Determine the [x, y] coordinate at the center of the cell enclosing the given text.  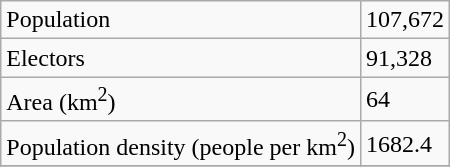
107,672 [404, 20]
Population density (people per km2) [181, 144]
1682.4 [404, 144]
Population [181, 20]
Electors [181, 58]
Area (km2) [181, 100]
64 [404, 100]
91,328 [404, 58]
